Pinpoint the cell where the given text exists, returning its [x, y] midpoint coordinate. 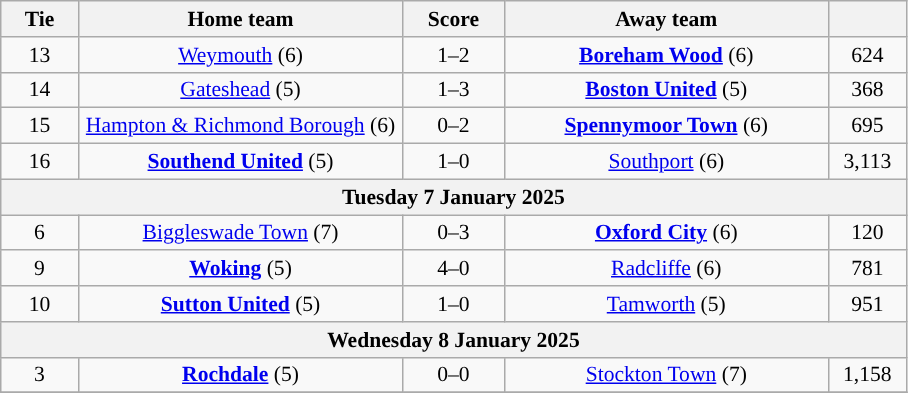
120 [868, 233]
781 [868, 269]
Southport (6) [666, 162]
4–0 [454, 269]
3 [40, 375]
Woking (5) [240, 269]
Radcliffe (6) [666, 269]
951 [868, 304]
0–0 [454, 375]
368 [868, 90]
9 [40, 269]
1–2 [454, 55]
14 [40, 90]
13 [40, 55]
Score [454, 19]
Stockton Town (7) [666, 375]
0–3 [454, 233]
Tuesday 7 January 2025 [454, 197]
0–2 [454, 126]
10 [40, 304]
Tie [40, 19]
Biggleswade Town (7) [240, 233]
6 [40, 233]
Sutton United (5) [240, 304]
16 [40, 162]
695 [868, 126]
Spennymoor Town (6) [666, 126]
Boreham Wood (6) [666, 55]
Weymouth (6) [240, 55]
624 [868, 55]
Southend United (5) [240, 162]
Wednesday 8 January 2025 [454, 340]
1,158 [868, 375]
Home team [240, 19]
Tamworth (5) [666, 304]
15 [40, 126]
1–3 [454, 90]
Boston United (5) [666, 90]
Hampton & Richmond Borough (6) [240, 126]
Away team [666, 19]
Oxford City (6) [666, 233]
Gateshead (5) [240, 90]
3,113 [868, 162]
Rochdale (5) [240, 375]
